Find where the given text appears and provide that cell's center as [X, Y] coordinate. 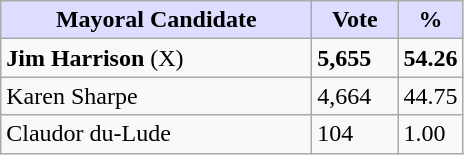
5,655 [355, 58]
Vote [355, 20]
% [430, 20]
4,664 [355, 96]
54.26 [430, 58]
Mayoral Candidate [156, 20]
104 [355, 134]
Karen Sharpe [156, 96]
44.75 [430, 96]
Claudor du-Lude [156, 134]
Jim Harrison (X) [156, 58]
1.00 [430, 134]
